For the text-containing cell, return its midpoint in [X, Y] coordinate format. 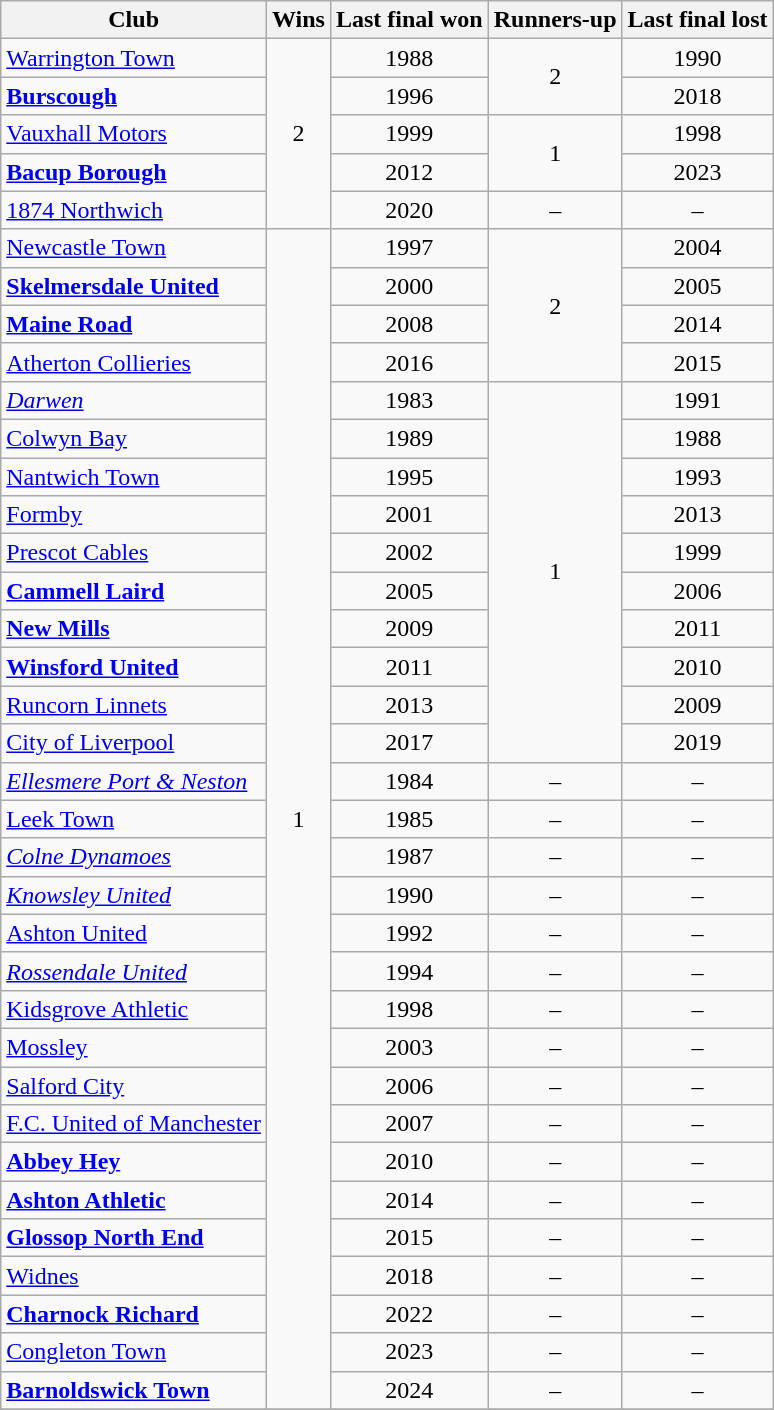
Darwen [134, 400]
2004 [698, 248]
2007 [409, 1124]
Knowsley United [134, 895]
Mossley [134, 1047]
Leek Town [134, 819]
Last final lost [698, 20]
Vauxhall Motors [134, 134]
1997 [409, 248]
2022 [409, 1314]
2003 [409, 1047]
Nantwich Town [134, 477]
1992 [409, 933]
2001 [409, 515]
Bacup Borough [134, 172]
1987 [409, 857]
Cammell Laird [134, 591]
1993 [698, 477]
Colwyn Bay [134, 438]
2019 [698, 743]
Kidsgrove Athletic [134, 1009]
Runners-up [555, 20]
Maine Road [134, 324]
1994 [409, 971]
Winsford United [134, 667]
Newcastle Town [134, 248]
Ellesmere Port & Neston [134, 781]
Ashton United [134, 933]
2020 [409, 210]
Prescot Cables [134, 553]
Colne Dynamoes [134, 857]
1995 [409, 477]
1985 [409, 819]
Wins [299, 20]
Congleton Town [134, 1352]
Ashton Athletic [134, 1200]
Salford City [134, 1085]
2008 [409, 324]
2000 [409, 286]
2017 [409, 743]
1983 [409, 400]
Formby [134, 515]
New Mills [134, 629]
Widnes [134, 1276]
1874 Northwich [134, 210]
Skelmersdale United [134, 286]
Barnoldswick Town [134, 1390]
2012 [409, 172]
2024 [409, 1390]
1984 [409, 781]
Atherton Collieries [134, 362]
1991 [698, 400]
Charnock Richard [134, 1314]
Burscough [134, 96]
City of Liverpool [134, 743]
2016 [409, 362]
F.C. United of Manchester [134, 1124]
Runcorn Linnets [134, 705]
Abbey Hey [134, 1162]
1989 [409, 438]
Club [134, 20]
2002 [409, 553]
Rossendale United [134, 971]
Glossop North End [134, 1238]
Warrington Town [134, 58]
1996 [409, 96]
Last final won [409, 20]
